Return the [x, y] coordinate for the center point of the cell that contains the specified text.  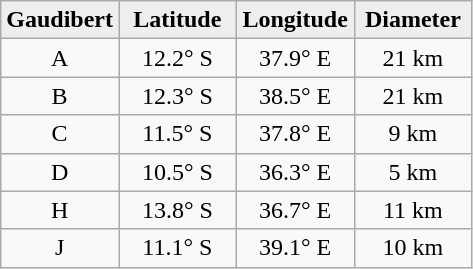
Longitude [295, 20]
36.3° E [295, 172]
10 km [413, 248]
36.7° E [295, 210]
5 km [413, 172]
C [60, 134]
37.8° E [295, 134]
Diameter [413, 20]
11 km [413, 210]
12.2° S [177, 58]
37.9° E [295, 58]
J [60, 248]
B [60, 96]
11.1° S [177, 248]
H [60, 210]
12.3° S [177, 96]
39.1° E [295, 248]
10.5° S [177, 172]
11.5° S [177, 134]
Latitude [177, 20]
A [60, 58]
Gaudibert [60, 20]
13.8° S [177, 210]
38.5° E [295, 96]
D [60, 172]
9 km [413, 134]
